Return (x, y) of the center of cell containing provided text 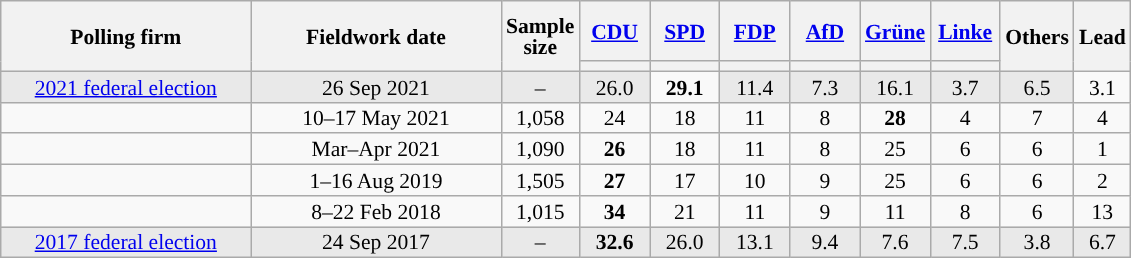
Mar–Apr 2021 (376, 150)
11.4 (755, 86)
13.1 (755, 242)
9.4 (825, 242)
1–16 Aug 2019 (376, 180)
32.6 (614, 242)
3.7 (965, 86)
2 (1102, 180)
26 (614, 150)
SPD (685, 31)
7.6 (895, 242)
1,090 (540, 150)
2017 federal election (126, 242)
FDP (755, 31)
27 (614, 180)
3.8 (1037, 242)
21 (685, 212)
29.1 (685, 86)
Linke (965, 31)
Polling firm (126, 36)
AfD (825, 31)
10 (755, 180)
26 Sep 2021 (376, 86)
8–22 Feb 2018 (376, 212)
Lead (1102, 36)
6.7 (1102, 242)
1,505 (540, 180)
1 (1102, 150)
Fieldwork date (376, 36)
10–17 May 2021 (376, 118)
13 (1102, 212)
28 (895, 118)
CDU (614, 31)
7.3 (825, 86)
7.5 (965, 242)
6.5 (1037, 86)
24 Sep 2017 (376, 242)
2021 federal election (126, 86)
24 (614, 118)
1,015 (540, 212)
Others (1037, 36)
3.1 (1102, 86)
16.1 (895, 86)
Samplesize (540, 36)
Grüne (895, 31)
34 (614, 212)
17 (685, 180)
1,058 (540, 118)
7 (1037, 118)
